Provide the (X, Y) coordinate of the cell's center where the given text is located.  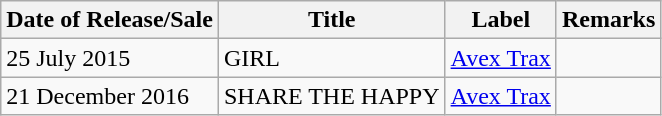
Title (332, 20)
Date of Release/Sale (110, 20)
Label (500, 20)
25 July 2015 (110, 58)
SHARE THE HAPPY (332, 96)
21 December 2016 (110, 96)
GIRL (332, 58)
Remarks (608, 20)
